Scan for the cell matching the given text and deliver its (x, y) coordinate at center. 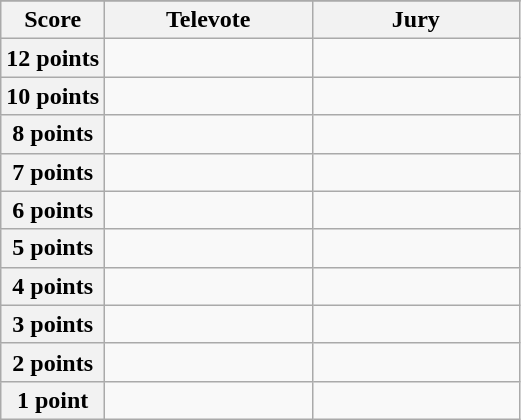
Score (53, 20)
1 point (53, 400)
5 points (53, 248)
6 points (53, 210)
Jury (416, 20)
7 points (53, 172)
8 points (53, 134)
3 points (53, 324)
4 points (53, 286)
12 points (53, 58)
Televote (209, 20)
10 points (53, 96)
2 points (53, 362)
